Capture the cell that displays the provided text and extract its [X, Y] central coordinate. 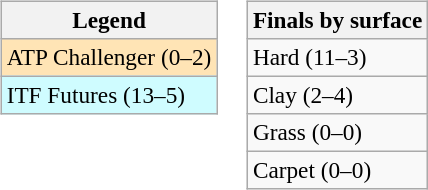
Hard (11–3) [337, 57]
Finals by surface [337, 20]
Carpet (0–0) [337, 171]
Clay (2–4) [337, 95]
Legend [108, 20]
Grass (0–0) [337, 133]
ITF Futures (13–5) [108, 95]
ATP Challenger (0–2) [108, 57]
